Return (x, y) of the center of cell containing provided text 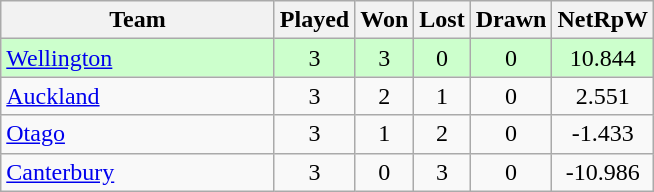
Won (384, 20)
Otago (138, 134)
Lost (442, 20)
Team (138, 20)
Played (314, 20)
Canterbury (138, 172)
Auckland (138, 96)
Wellington (138, 58)
10.844 (603, 58)
NetRpW (603, 20)
-1.433 (603, 134)
-10.986 (603, 172)
2.551 (603, 96)
Drawn (511, 20)
